Scan for the cell matching the given text and deliver its [X, Y] coordinate at center. 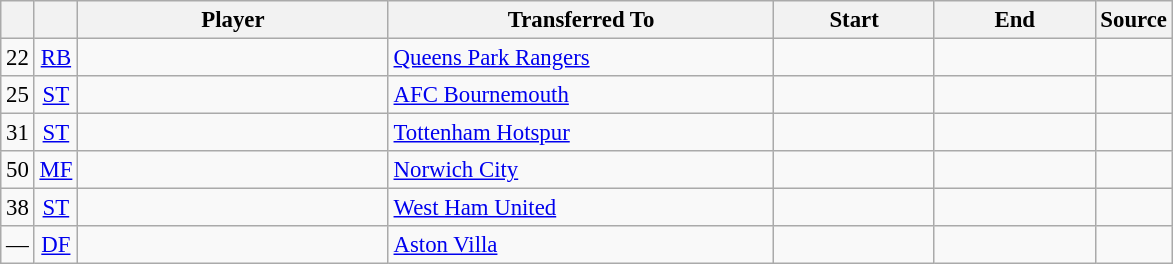
DF [56, 245]
Aston Villa [581, 245]
Start [854, 20]
Queens Park Rangers [581, 58]
Source [1134, 20]
RB [56, 58]
25 [18, 95]
MF [56, 170]
AFC Bournemouth [581, 95]
West Ham United [581, 208]
Tottenham Hotspur [581, 133]
22 [18, 58]
31 [18, 133]
Norwich City [581, 170]
50 [18, 170]
Transferred To [581, 20]
38 [18, 208]
End [1014, 20]
Player [234, 20]
— [18, 245]
